Search for the cell housing the specified text and yield its [x, y] center coordinate. 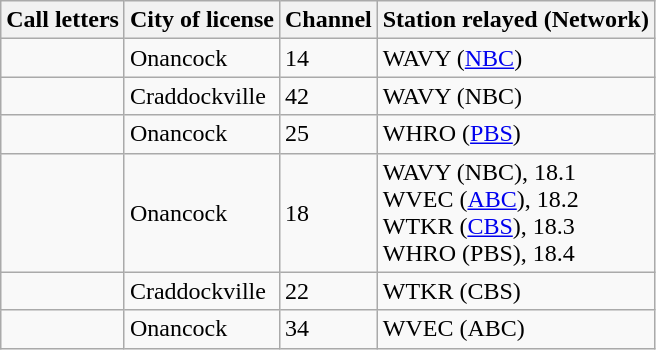
City of license [202, 20]
25 [328, 134]
42 [328, 96]
34 [328, 329]
WAVY (NBC), 18.1 WVEC (ABC), 18.2 WTKR (CBS), 18.3WHRO (PBS), 18.4 [516, 212]
18 [328, 212]
WTKR (CBS) [516, 291]
Station relayed (Network) [516, 20]
WVEC (ABC) [516, 329]
Channel [328, 20]
WHRO (PBS) [516, 134]
14 [328, 58]
Call letters [63, 20]
22 [328, 291]
